For the text-containing cell, return its midpoint in [x, y] coordinate format. 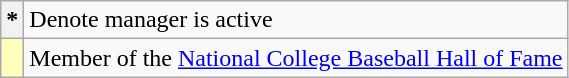
Denote manager is active [296, 20]
* [12, 20]
Member of the National College Baseball Hall of Fame [296, 58]
